Scan for the cell matching the given text and deliver its (x, y) coordinate at center. 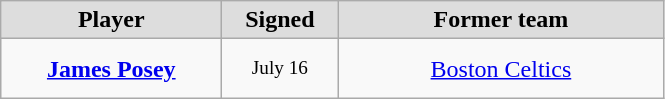
Former team (501, 20)
Player (112, 20)
James Posey (112, 69)
Signed (280, 20)
Boston Celtics (501, 69)
July 16 (280, 69)
